Search for the cell housing the specified text and yield its [x, y] center coordinate. 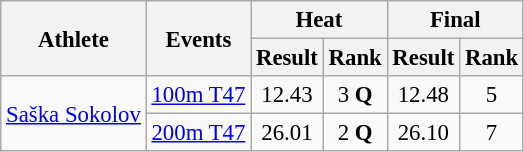
3 Q [355, 95]
Heat [319, 20]
5 [492, 95]
200m T47 [198, 133]
Saška Sokolov [74, 114]
26.10 [424, 133]
7 [492, 133]
2 Q [355, 133]
100m T47 [198, 95]
Athlete [74, 38]
12.43 [288, 95]
12.48 [424, 95]
26.01 [288, 133]
Final [455, 20]
Events [198, 38]
